Find where the given text appears and provide that cell's center as [x, y] coordinate. 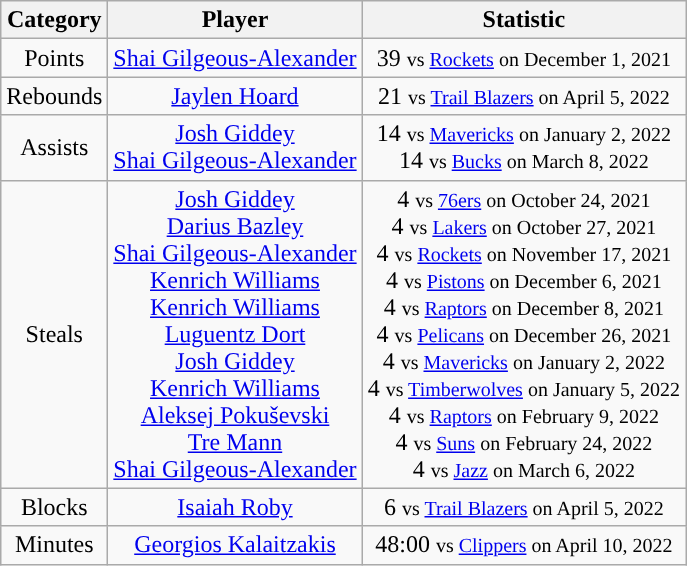
Minutes [54, 545]
48:00 vs Clippers on April 10, 2022 [524, 545]
Shai Gilgeous-Alexander [235, 58]
14 vs Mavericks on January 2, 202214 vs Bucks on March 8, 2022 [524, 148]
21 vs Trail Blazers on April 5, 2022 [524, 96]
Category [54, 20]
Player [235, 20]
Jaylen Hoard [235, 96]
Isaiah Roby [235, 507]
Steals [54, 334]
6 vs Trail Blazers on April 5, 2022 [524, 507]
39 vs Rockets on December 1, 2021 [524, 58]
Georgios Kalaitzakis [235, 545]
Josh GiddeyShai Gilgeous-Alexander [235, 148]
Assists [54, 148]
Points [54, 58]
Rebounds [54, 96]
Statistic [524, 20]
Blocks [54, 507]
